For the text-containing cell, return its midpoint in (X, Y) coordinate format. 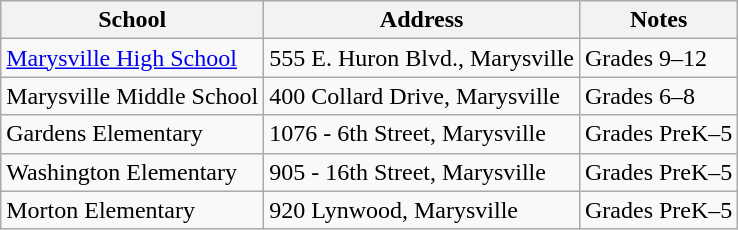
400 Collard Drive, Marysville (422, 96)
Marysville High School (132, 58)
Notes (658, 20)
Morton Elementary (132, 210)
Grades 6–8 (658, 96)
Marysville Middle School (132, 96)
555 E. Huron Blvd., Marysville (422, 58)
1076 - 6th Street, Marysville (422, 134)
Gardens Elementary (132, 134)
Address (422, 20)
Grades 9–12 (658, 58)
920 Lynwood, Marysville (422, 210)
905 - 16th Street, Marysville (422, 172)
School (132, 20)
Washington Elementary (132, 172)
